From the cell containing the given text, extract its center point as (X, Y) coordinate. 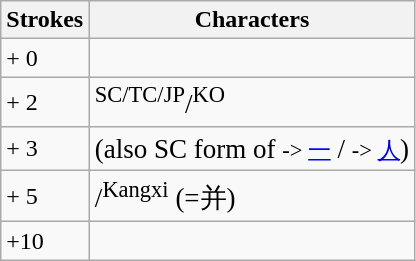
(also SC form of -> 一 / -> 人) (252, 149)
SC/TC/JP/KO (252, 102)
+10 (45, 241)
+ 2 (45, 102)
+ 3 (45, 149)
Strokes (45, 20)
Characters (252, 20)
+ 5 (45, 196)
+ 0 (45, 58)
/Kangxi (=并) (252, 196)
